Return the [X, Y] coordinate for the center point of the cell that contains the specified text.  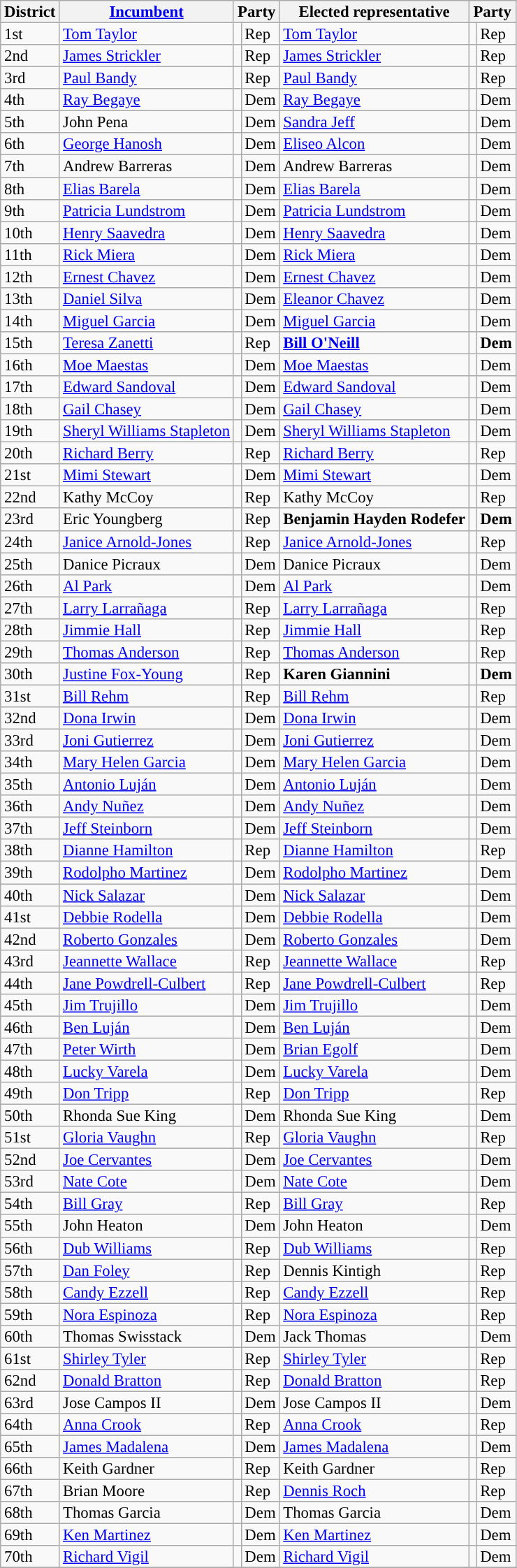
38th [30, 851]
23rd [30, 520]
Karen Giannini [374, 674]
11th [30, 254]
36th [30, 806]
62nd [30, 1381]
12th [30, 277]
44th [30, 983]
Benjamin Hayden Rodefer [374, 520]
Sandra Jeff [374, 122]
34th [30, 762]
Daniel Silva [147, 299]
60th [30, 1337]
Bill O'Neill [374, 343]
33rd [30, 741]
Teresa Zanetti [147, 343]
Eliseo Alcon [374, 144]
6th [30, 144]
47th [30, 1050]
35th [30, 785]
Dennis Roch [374, 1491]
41st [30, 917]
20th [30, 453]
14th [30, 321]
5th [30, 122]
Thomas Swisstack [147, 1337]
55th [30, 1226]
John Pena [147, 122]
15th [30, 343]
21st [30, 475]
Eleanor Chavez [374, 299]
51st [30, 1138]
Peter Wirth [147, 1050]
49th [30, 1094]
56th [30, 1248]
31st [30, 696]
42nd [30, 939]
Dennis Kintigh [374, 1270]
46th [30, 1027]
19th [30, 431]
10th [30, 233]
Brian Moore [147, 1491]
2nd [30, 56]
8th [30, 189]
29th [30, 652]
57th [30, 1270]
66th [30, 1469]
64th [30, 1425]
25th [30, 564]
67th [30, 1491]
58th [30, 1292]
22nd [30, 498]
65th [30, 1447]
37th [30, 829]
52nd [30, 1160]
1st [30, 34]
16th [30, 365]
30th [30, 674]
59th [30, 1314]
61st [30, 1358]
27th [30, 608]
Eric Youngberg [147, 520]
District [30, 12]
53rd [30, 1182]
George Hanosh [147, 144]
4th [30, 100]
39th [30, 873]
13th [30, 299]
Elected representative [374, 12]
Dan Foley [147, 1270]
24th [30, 542]
68th [30, 1513]
40th [30, 895]
Jack Thomas [374, 1337]
43rd [30, 961]
18th [30, 409]
70th [30, 1557]
Brian Egolf [374, 1050]
7th [30, 166]
32nd [30, 718]
3rd [30, 78]
54th [30, 1204]
Justine Fox-Young [147, 674]
28th [30, 630]
17th [30, 387]
50th [30, 1116]
26th [30, 586]
63rd [30, 1402]
48th [30, 1071]
9th [30, 210]
69th [30, 1535]
45th [30, 1006]
Incumbent [147, 12]
